Return (X, Y) of the center of cell containing provided text 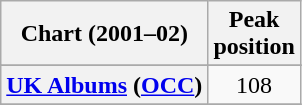
UK Albums (OCC) (104, 85)
108 (254, 85)
Peak position (254, 34)
Chart (2001–02) (104, 34)
